Pinpoint the cell where the given text exists, returning its (X, Y) midpoint coordinate. 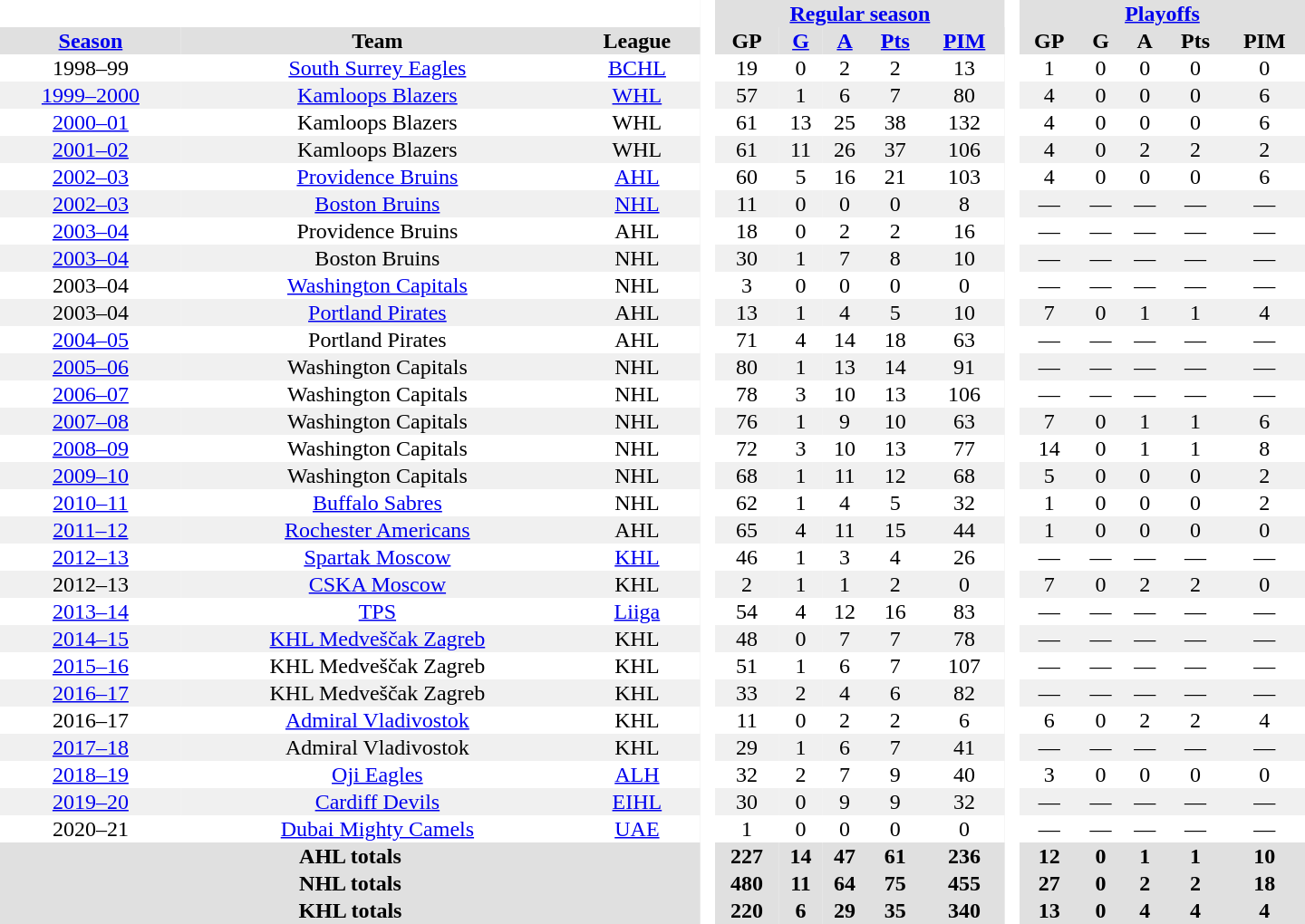
Team (377, 41)
2007–08 (91, 421)
27 (1049, 883)
25 (845, 122)
71 (747, 340)
236 (964, 856)
ALH (637, 775)
76 (747, 421)
1998–99 (91, 68)
Rochester Americans (377, 530)
44 (964, 530)
57 (747, 95)
2010–11 (91, 503)
Buffalo Sabres (377, 503)
46 (747, 557)
League (637, 41)
Cardiff Devils (377, 802)
2008–09 (91, 448)
Regular season (860, 14)
2013–14 (91, 611)
340 (964, 910)
KHL totals (350, 910)
BCHL (637, 68)
2006–07 (91, 394)
455 (964, 883)
EIHL (637, 802)
83 (964, 611)
2011–12 (91, 530)
2001–02 (91, 149)
2017–18 (91, 747)
64 (845, 883)
91 (964, 367)
2015–16 (91, 666)
AHL totals (350, 856)
19 (747, 68)
103 (964, 177)
TPS (377, 611)
2018–19 (91, 775)
75 (895, 883)
37 (895, 149)
CSKA Moscow (377, 584)
480 (747, 883)
UAE (637, 829)
41 (964, 747)
NHL totals (350, 883)
2004–05 (91, 340)
21 (895, 177)
65 (747, 530)
2009–10 (91, 476)
2020–21 (91, 829)
Oji Eagles (377, 775)
15 (895, 530)
33 (747, 693)
47 (845, 856)
Spartak Moscow (377, 557)
82 (964, 693)
Season (91, 41)
132 (964, 122)
1999–2000 (91, 95)
60 (747, 177)
77 (964, 448)
South Surrey Eagles (377, 68)
38 (895, 122)
2000–01 (91, 122)
2019–20 (91, 802)
40 (964, 775)
Liiga (637, 611)
220 (747, 910)
62 (747, 503)
54 (747, 611)
Playoffs (1162, 14)
Dubai Mighty Camels (377, 829)
48 (747, 639)
107 (964, 666)
227 (747, 856)
35 (895, 910)
2005–06 (91, 367)
72 (747, 448)
2014–15 (91, 639)
51 (747, 666)
